For the text-containing cell, return its midpoint in [X, Y] coordinate format. 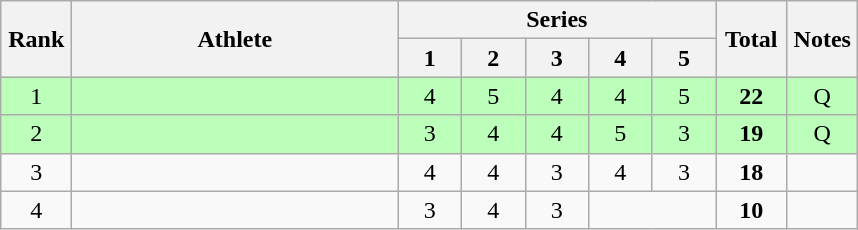
19 [752, 134]
Total [752, 39]
Rank [36, 39]
Series [557, 20]
10 [752, 210]
Athlete [235, 39]
18 [752, 172]
22 [752, 96]
Notes [822, 39]
